From the cell containing the given text, extract its center point as [x, y] coordinate. 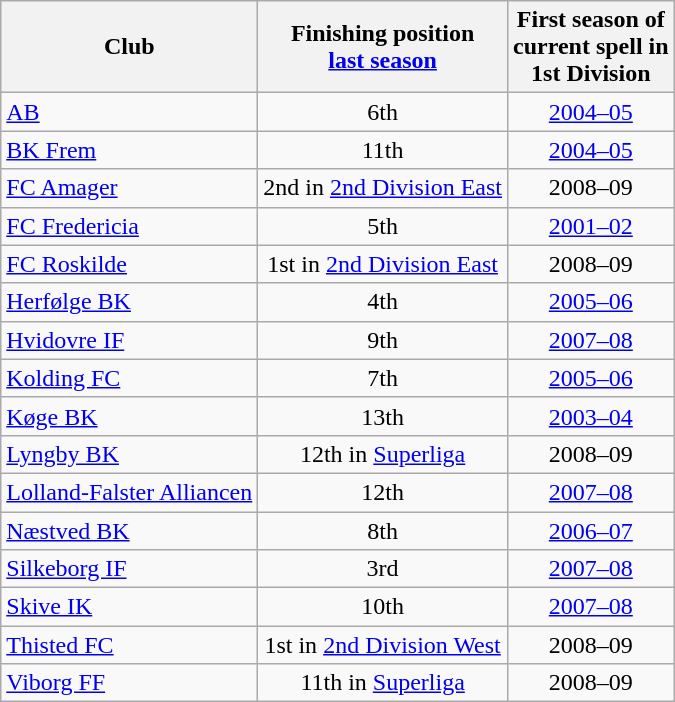
1st in 2nd Division West [383, 645]
8th [383, 531]
Hvidovre IF [130, 340]
2003–04 [590, 416]
7th [383, 378]
AB [130, 112]
6th [383, 112]
12th [383, 492]
11th [383, 150]
Skive IK [130, 607]
13th [383, 416]
2006–07 [590, 531]
1st in 2nd Division East [383, 264]
10th [383, 607]
First season ofcurrent spell in1st Division [590, 47]
BK Frem [130, 150]
Viborg FF [130, 683]
FC Fredericia [130, 226]
4th [383, 302]
Kolding FC [130, 378]
Næstved BK [130, 531]
2001–02 [590, 226]
Silkeborg IF [130, 569]
2nd in 2nd Division East [383, 188]
11th in Superliga [383, 683]
Herfølge BK [130, 302]
FC Amager [130, 188]
5th [383, 226]
12th in Superliga [383, 454]
Køge BK [130, 416]
FC Roskilde [130, 264]
Lyngby BK [130, 454]
Thisted FC [130, 645]
Club [130, 47]
Finishing positionlast season [383, 47]
3rd [383, 569]
Lolland-Falster Alliancen [130, 492]
9th [383, 340]
